Find where the given text appears and provide that cell's center as [X, Y] coordinate. 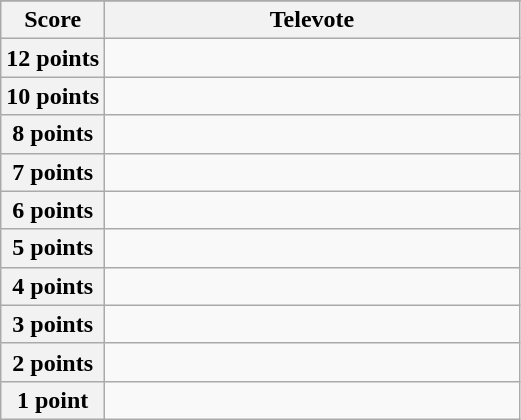
7 points [53, 172]
3 points [53, 324]
10 points [53, 96]
1 point [53, 400]
6 points [53, 210]
Televote [312, 20]
12 points [53, 58]
2 points [53, 362]
5 points [53, 248]
Score [53, 20]
4 points [53, 286]
8 points [53, 134]
